Scan for the cell matching the given text and deliver its (x, y) coordinate at center. 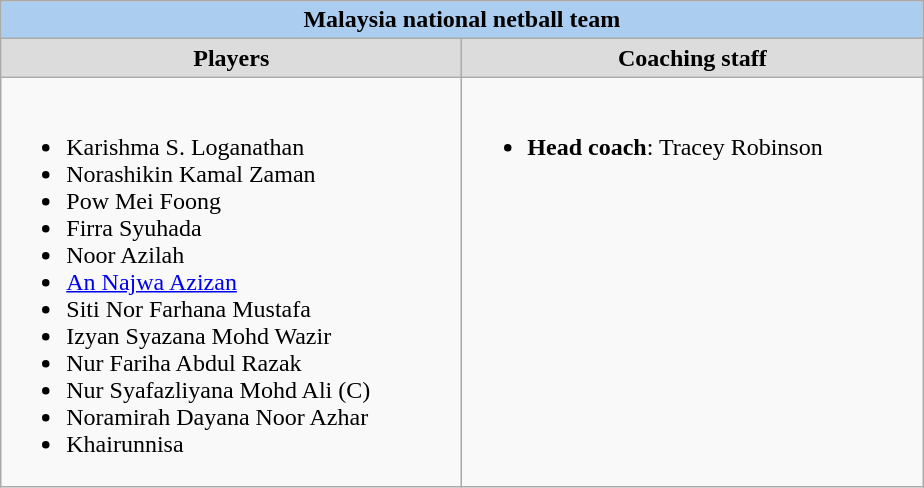
Players (232, 58)
Coaching staff (692, 58)
Malaysia national netball team (462, 20)
Head coach: Tracey Robinson (692, 282)
